Provide the (x, y) coordinate of the cell's center where the given text is located.  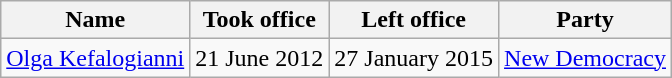
Name (96, 20)
Took office (260, 20)
Left office (414, 20)
Party (586, 20)
21 June 2012 (260, 58)
Olga Kefalogianni (96, 58)
27 January 2015 (414, 58)
New Democracy (586, 58)
